Detect which cell encompasses the target text, then output its [X, Y] center coordinate. 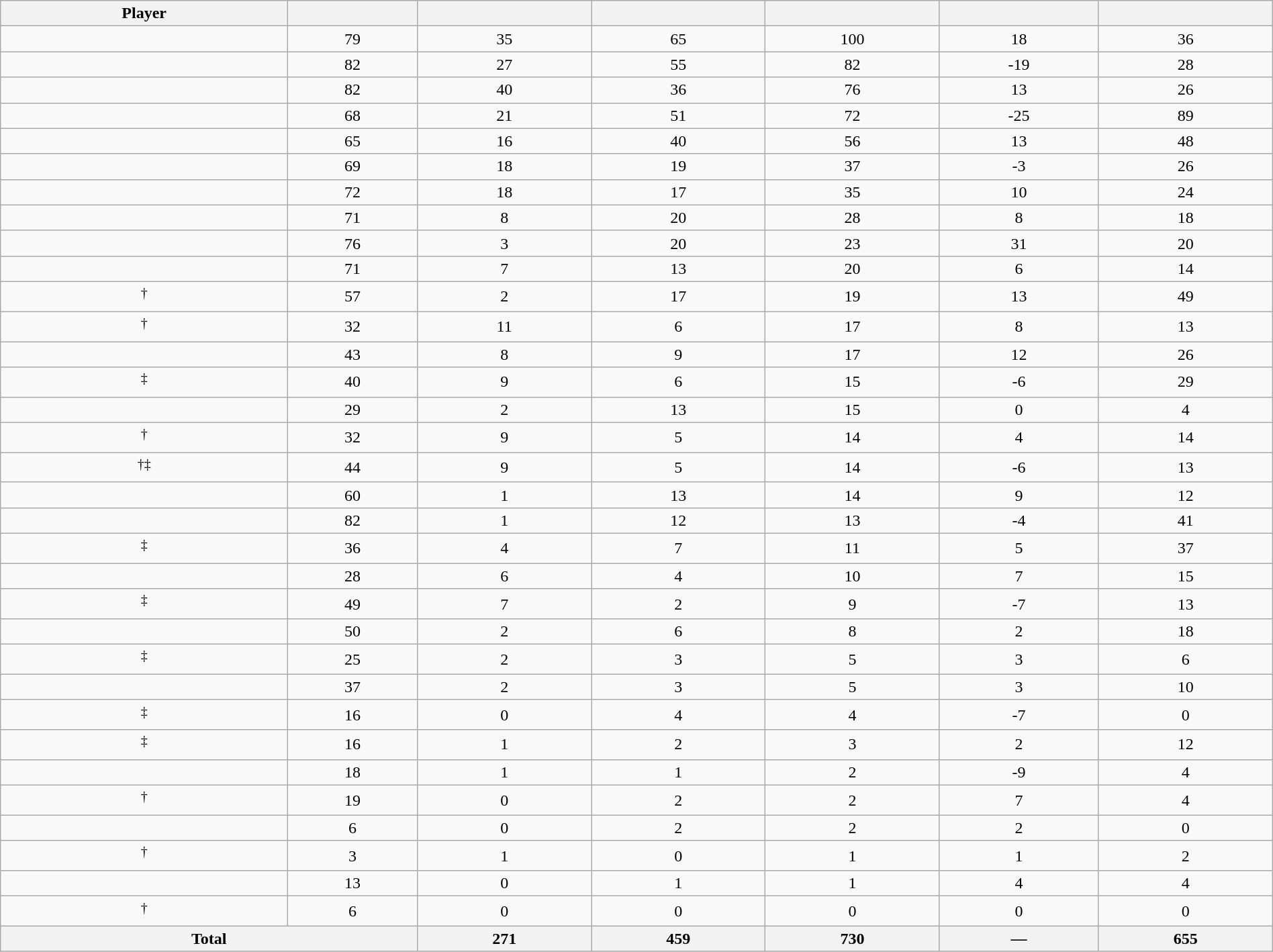
-9 [1019, 772]
43 [353, 354]
21 [505, 115]
60 [353, 495]
56 [853, 141]
89 [1186, 115]
†‡ [144, 467]
459 [678, 939]
25 [353, 659]
Total [209, 939]
Player [144, 13]
31 [1019, 243]
55 [678, 64]
51 [678, 115]
— [1019, 939]
79 [353, 39]
23 [853, 243]
100 [853, 39]
50 [353, 632]
24 [1186, 192]
-3 [1019, 166]
69 [353, 166]
655 [1186, 939]
271 [505, 939]
41 [1186, 520]
57 [353, 297]
27 [505, 64]
-19 [1019, 64]
-25 [1019, 115]
68 [353, 115]
44 [353, 467]
-4 [1019, 520]
48 [1186, 141]
730 [853, 939]
